Return (x, y) of the center of cell containing provided text 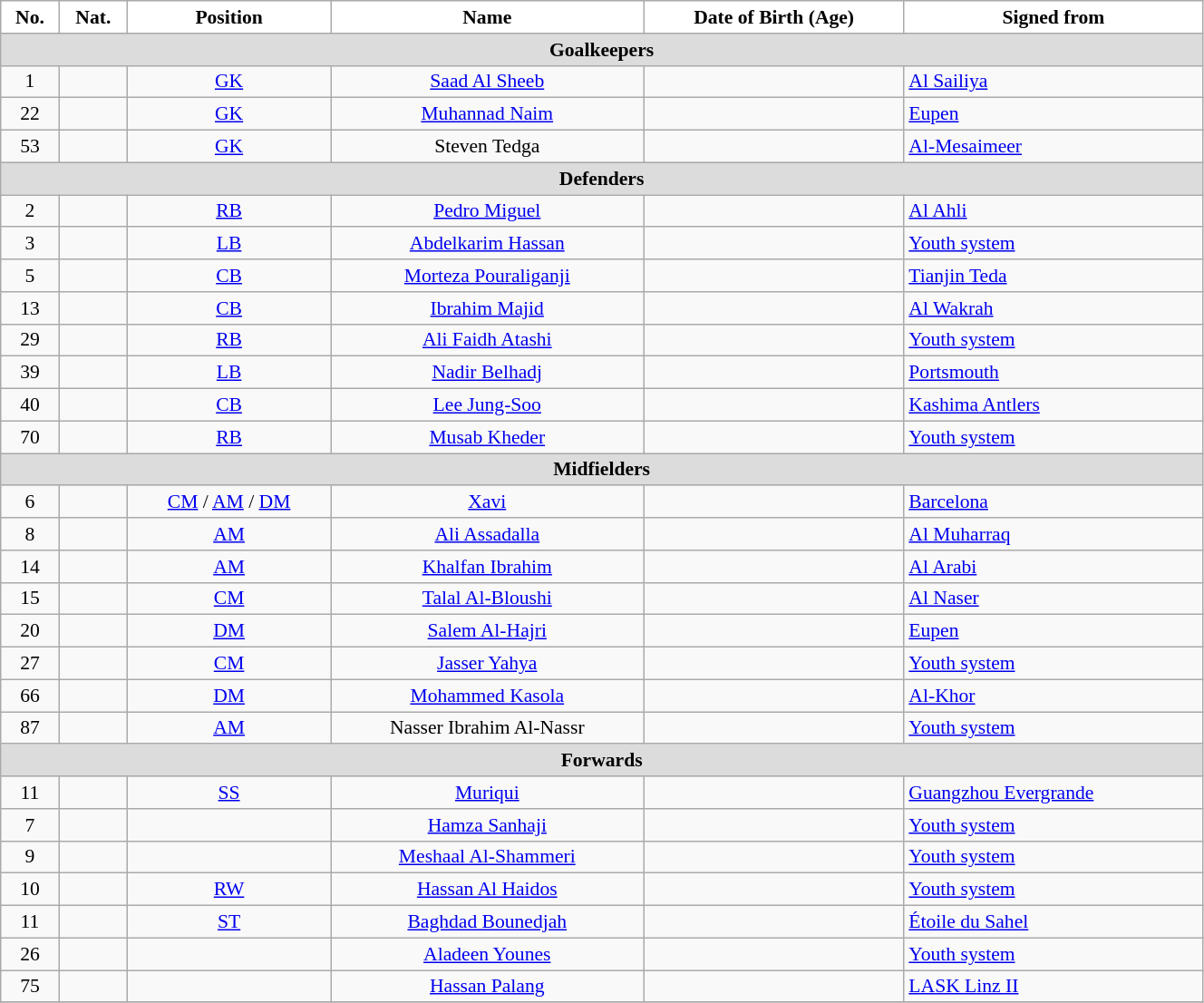
Talal Al-Bloushi (488, 599)
Ali Assadalla (488, 534)
27 (30, 664)
6 (30, 502)
10 (30, 890)
20 (30, 631)
Barcelona (1053, 502)
Portsmouth (1053, 373)
Nat. (92, 17)
Steven Tedga (488, 147)
Position (229, 17)
Muhannad Naim (488, 114)
15 (30, 599)
87 (30, 728)
Étoile du Sahel (1053, 922)
CM / AM / DM (229, 502)
Date of Birth (Age) (774, 17)
Al Naser (1053, 599)
29 (30, 340)
Kashima Antlers (1053, 405)
Forwards (602, 761)
Ibrahim Majid (488, 308)
2 (30, 211)
Salem Al-Hajri (488, 631)
Guangzhou Evergrande (1053, 793)
Signed from (1053, 17)
Muriqui (488, 793)
Al-Khor (1053, 696)
LASK Linz II (1053, 987)
9 (30, 857)
8 (30, 534)
Hamza Sanhaji (488, 825)
Al Sailiya (1053, 82)
Nasser Ibrahim Al-Nassr (488, 728)
66 (30, 696)
Meshaal Al-Shammeri (488, 857)
40 (30, 405)
Pedro Miguel (488, 211)
Aladeen Younes (488, 954)
3 (30, 244)
75 (30, 987)
Lee Jung-Soo (488, 405)
No. (30, 17)
7 (30, 825)
22 (30, 114)
Morteza Pouraliganji (488, 276)
Abdelkarim Hassan (488, 244)
Al Muharraq (1053, 534)
Baghdad Bounedjah (488, 922)
Mohammed Kasola (488, 696)
Musab Kheder (488, 437)
Hassan Al Haidos (488, 890)
Al-Mesaimeer (1053, 147)
Goalkeepers (602, 50)
Ali Faidh Atashi (488, 340)
70 (30, 437)
RW (229, 890)
Jasser Yahya (488, 664)
ST (229, 922)
Midfielders (602, 470)
Hassan Palang (488, 987)
Khalfan Ibrahim (488, 567)
SS (229, 793)
Al Wakrah (1053, 308)
1 (30, 82)
13 (30, 308)
Defenders (602, 179)
Saad Al Sheeb (488, 82)
39 (30, 373)
Al Arabi (1053, 567)
Nadir Belhadj (488, 373)
Name (488, 17)
Al Ahli (1053, 211)
14 (30, 567)
5 (30, 276)
53 (30, 147)
Tianjin Teda (1053, 276)
Xavi (488, 502)
26 (30, 954)
